Detect which cell encompasses the target text, then output its (X, Y) center coordinate. 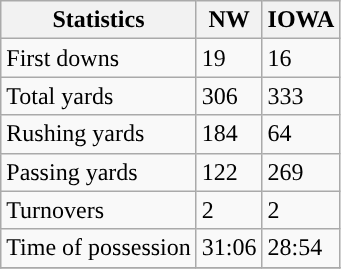
122 (229, 172)
306 (229, 96)
333 (301, 96)
IOWA (301, 20)
Rushing yards (99, 134)
19 (229, 58)
Statistics (99, 20)
31:06 (229, 248)
First downs (99, 58)
Total yards (99, 96)
Passing yards (99, 172)
Time of possession (99, 248)
16 (301, 58)
28:54 (301, 248)
184 (229, 134)
NW (229, 20)
269 (301, 172)
64 (301, 134)
Turnovers (99, 210)
